From the cell containing the given text, extract its center point as (x, y) coordinate. 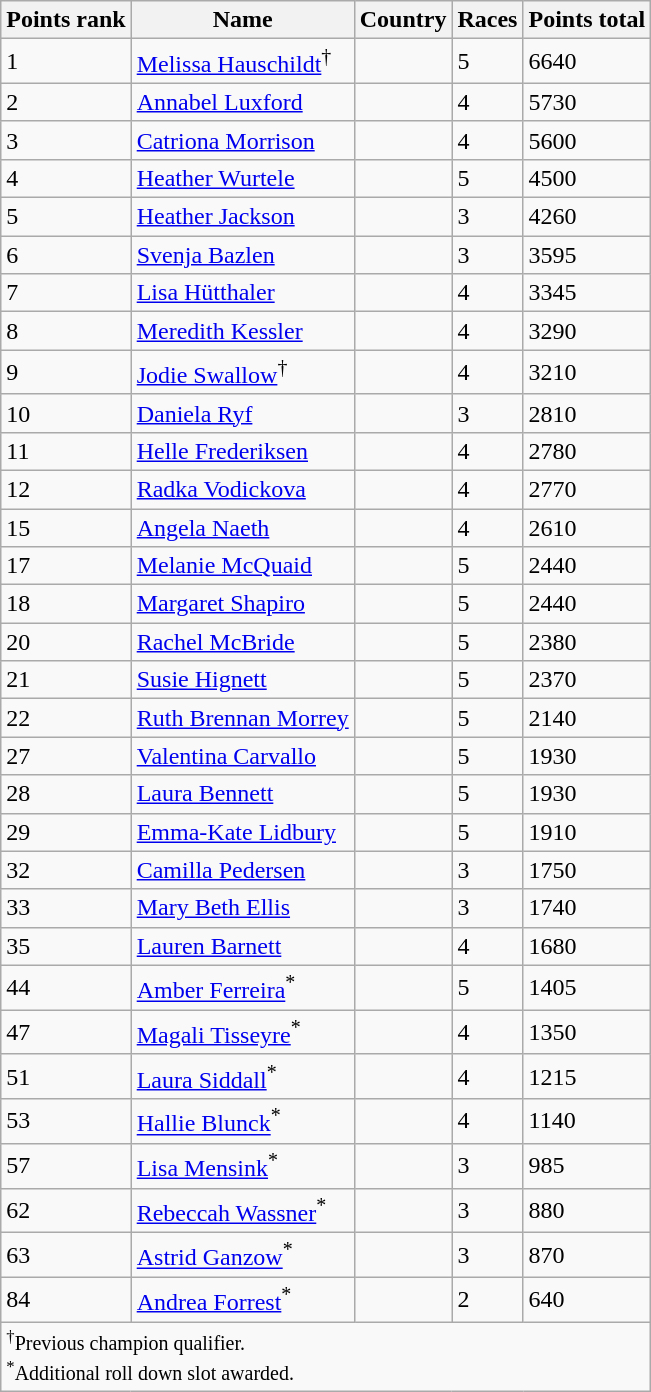
Mary Beth Ellis (242, 908)
51 (66, 1076)
9 (66, 372)
Helle Frederiksen (242, 451)
2140 (587, 718)
Magali Tisseyre* (242, 1032)
44 (66, 988)
Melanie McQuaid (242, 566)
Points total (587, 20)
Annabel Luxford (242, 102)
Heather Wurtele (242, 178)
1910 (587, 832)
6640 (587, 62)
10 (66, 413)
Emma-Kate Lidbury (242, 832)
17 (66, 566)
Points rank (66, 20)
63 (66, 1256)
Margaret Shapiro (242, 604)
47 (66, 1032)
Lisa Mensink* (242, 1166)
53 (66, 1122)
Melissa Hauschildt† (242, 62)
Valentina Carvallo (242, 756)
15 (66, 528)
870 (587, 1256)
1740 (587, 908)
Catriona Morrison (242, 140)
6 (66, 255)
2770 (587, 489)
2370 (587, 680)
3345 (587, 293)
880 (587, 1210)
22 (66, 718)
7 (66, 293)
Andrea Forrest* (242, 1300)
Laura Bennett (242, 794)
4500 (587, 178)
1350 (587, 1032)
5730 (587, 102)
Rebeccah Wassner* (242, 1210)
3595 (587, 255)
33 (66, 908)
1680 (587, 946)
2780 (587, 451)
1405 (587, 988)
Daniela Ryf (242, 413)
Name (242, 20)
21 (66, 680)
4260 (587, 217)
2810 (587, 413)
28 (66, 794)
57 (66, 1166)
1 (66, 62)
Meredith Kessler (242, 331)
Ruth Brennan Morrey (242, 718)
35 (66, 946)
62 (66, 1210)
Rachel McBride (242, 642)
Laura Siddall* (242, 1076)
985 (587, 1166)
2610 (587, 528)
Lauren Barnett (242, 946)
12 (66, 489)
640 (587, 1300)
32 (66, 870)
1140 (587, 1122)
84 (66, 1300)
18 (66, 604)
Svenja Bazlen (242, 255)
Angela Naeth (242, 528)
Races (488, 20)
11 (66, 451)
Lisa Hütthaler (242, 293)
Camilla Pedersen (242, 870)
Susie Hignett (242, 680)
27 (66, 756)
Country (403, 20)
1750 (587, 870)
†Previous champion qualifier. *Additional roll down slot awarded. (326, 1356)
5600 (587, 140)
29 (66, 832)
3290 (587, 331)
Radka Vodickova (242, 489)
Heather Jackson (242, 217)
3210 (587, 372)
Amber Ferreira* (242, 988)
Jodie Swallow† (242, 372)
2380 (587, 642)
Astrid Ganzow* (242, 1256)
20 (66, 642)
8 (66, 331)
Hallie Blunck* (242, 1122)
1215 (587, 1076)
